Provide the (X, Y) coordinate of the cell's center where the given text is located.  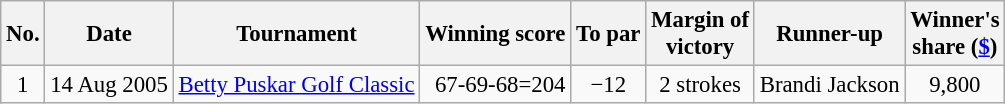
Brandi Jackson (829, 85)
−12 (608, 85)
Betty Puskar Golf Classic (296, 85)
Winner'sshare ($) (955, 34)
No. (23, 34)
2 strokes (700, 85)
Runner-up (829, 34)
Date (109, 34)
14 Aug 2005 (109, 85)
9,800 (955, 85)
To par (608, 34)
Margin ofvictory (700, 34)
Winning score (496, 34)
1 (23, 85)
Tournament (296, 34)
67-69-68=204 (496, 85)
